Return the (x, y) coordinate for the center point of the cell that contains the specified text.  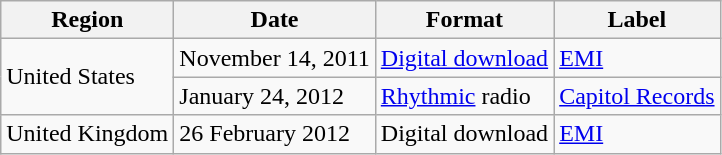
United States (88, 77)
Region (88, 20)
January 24, 2012 (274, 96)
November 14, 2011 (274, 58)
Label (637, 20)
United Kingdom (88, 134)
Format (464, 20)
Date (274, 20)
Capitol Records (637, 96)
26 February 2012 (274, 134)
Rhythmic radio (464, 96)
